Output the [X, Y] coordinate of the center of the cell containing the given text.  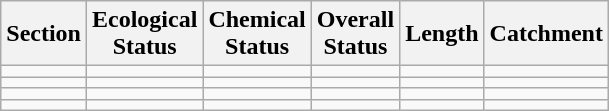
ChemicalStatus [257, 34]
Length [442, 34]
Section [44, 34]
Catchment [546, 34]
OverallStatus [355, 34]
EcologicalStatus [144, 34]
